Provide the [X, Y] coordinate of the cell's center where the given text is located.  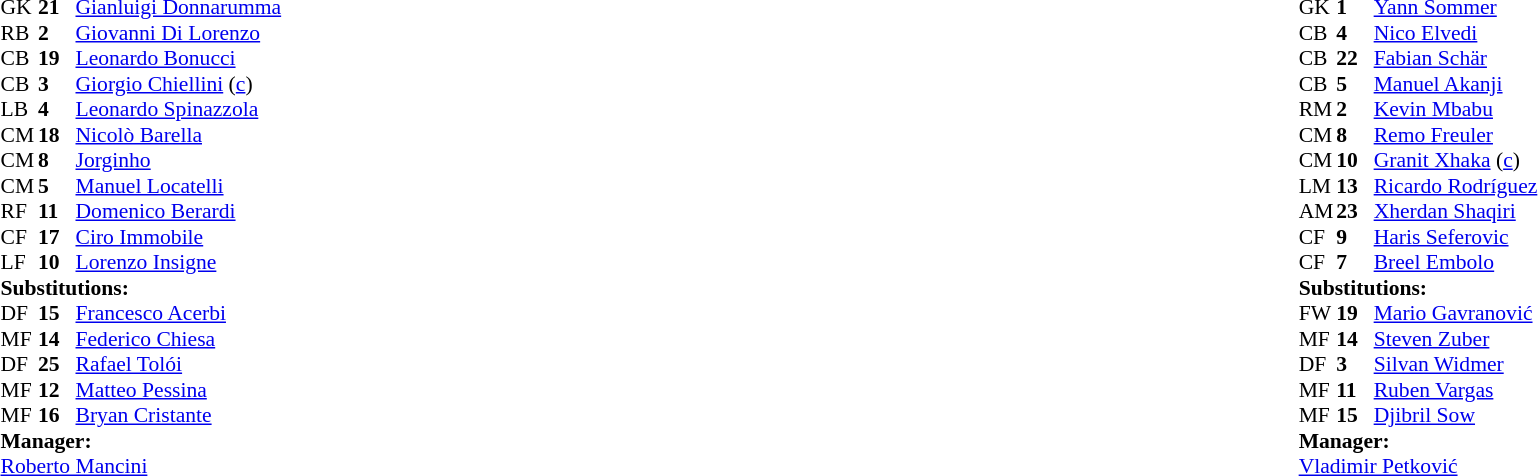
Domenico Berardi [179, 211]
Granit Xhaka (c) [1456, 161]
LM [1318, 186]
Jorginho [179, 161]
Manuel Locatelli [179, 186]
13 [1355, 186]
Kevin Mbabu [1456, 109]
23 [1355, 211]
Manuel Akanji [1456, 84]
Breel Embolo [1456, 263]
Lorenzo Insigne [179, 263]
Leonardo Spinazzola [179, 109]
FW [1318, 313]
Ciro Immobile [179, 237]
RF [19, 211]
Ricardo Rodríguez [1456, 186]
Nico Elvedi [1456, 33]
RM [1318, 109]
Xherdan Shaqiri [1456, 211]
LB [19, 109]
Steven Zuber [1456, 339]
Matteo Pessina [179, 390]
9 [1355, 237]
Fabian Schär [1456, 59]
Giorgio Chiellini (c) [179, 84]
Remo Freuler [1456, 135]
RB [19, 33]
12 [57, 390]
Bryan Cristante [179, 415]
Rafael Tolói [179, 365]
Federico Chiesa [179, 339]
Mario Gavranović [1456, 313]
Silvan Widmer [1456, 365]
7 [1355, 263]
Francesco Acerbi [179, 313]
22 [1355, 59]
Ruben Vargas [1456, 390]
AM [1318, 211]
17 [57, 237]
Leonardo Bonucci [179, 59]
LF [19, 263]
Giovanni Di Lorenzo [179, 33]
18 [57, 135]
Haris Seferovic [1456, 237]
25 [57, 365]
16 [57, 415]
Nicolò Barella [179, 135]
Djibril Sow [1456, 415]
